Return the [X, Y] coordinate for the center point of the cell that contains the specified text.  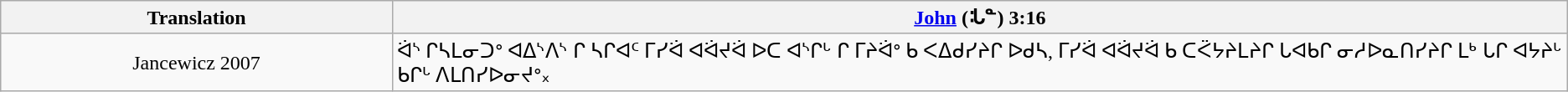
Translation [197, 18]
ᐛᔅ ᒋᓴᒪᓂᑐᐤ ᐊᐃᔅᐱᔅ ᒋ ᓴᒋᐊᑦ ᒥᓯᐛ ᐊᐛᔪᐛ ᐅᑕ ᐊᔅᒋᒡ ᒋ ᒥᔨᐛᐤ ᑲ ᐸᐃᑯᓯᔨᒋ ᐅᑯᓴ, ᒥᓯᐛ ᐊᐛᔪᐛ ᑲ ᑕᑈᔭᔨᒪᔨᒋ ᒐᐊᑲᒋ ᓂᓱᐅᓇᑎᓯᔨᒋ ᒪᒃ ᒐᒋ ᐊᔭᔨᒡ ᑲᒋᒡ ᐱᒪᑎᓯᐅᓂᔪᐤ᙮ [980, 62]
Jancewicz 2007 [197, 62]
John (ᒠᓐ) 3:16 [980, 18]
